For the text-containing cell, return its midpoint in [x, y] coordinate format. 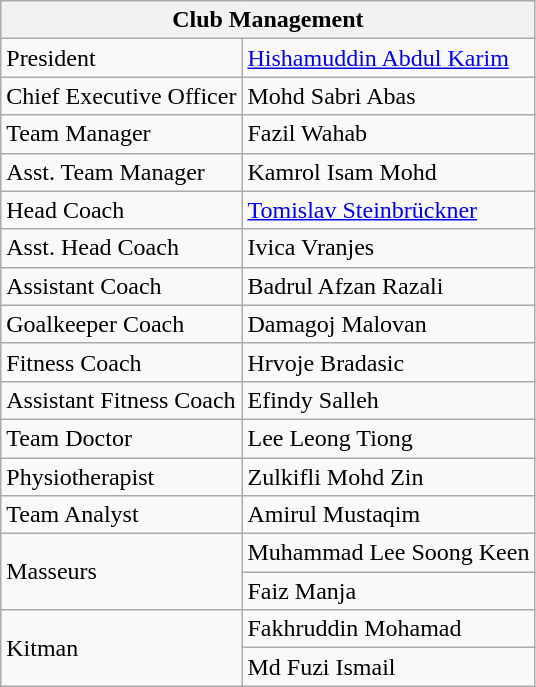
Amirul Mustaqim [388, 515]
Asst. Head Coach [122, 248]
Asst. Team Manager [122, 172]
Lee Leong Tiong [388, 438]
Masseurs [122, 572]
Hrvoje Bradasic [388, 362]
Muhammad Lee Soong Keen [388, 553]
Kamrol Isam Mohd [388, 172]
Club Management [268, 20]
Efindy Salleh [388, 400]
Hishamuddin Abdul Karim [388, 58]
Zulkifli Mohd Zin [388, 477]
Kitman [122, 648]
Goalkeeper Coach [122, 324]
Physiotherapist [122, 477]
Head Coach [122, 210]
Team Doctor [122, 438]
Assistant Coach [122, 286]
Tomislav Steinbrückner [388, 210]
Team Manager [122, 134]
President [122, 58]
Chief Executive Officer [122, 96]
Team Analyst [122, 515]
Md Fuzi Ismail [388, 667]
Fazil Wahab [388, 134]
Assistant Fitness Coach [122, 400]
Badrul Afzan Razali [388, 286]
Fakhruddin Mohamad [388, 629]
Damagoj Malovan [388, 324]
Ivica Vranjes [388, 248]
Fitness Coach [122, 362]
Faiz Manja [388, 591]
Mohd Sabri Abas [388, 96]
